Return (x, y) of the center of cell containing provided text 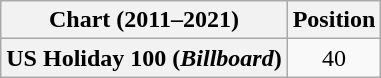
Chart (2011–2021) (144, 20)
Position (334, 20)
40 (334, 58)
US Holiday 100 (Billboard) (144, 58)
